Detect which cell encompasses the target text, then output its [X, Y] center coordinate. 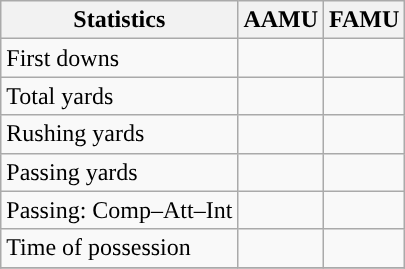
Time of possession [120, 248]
FAMU [364, 20]
First downs [120, 58]
Total yards [120, 96]
Passing yards [120, 172]
Statistics [120, 20]
AAMU [281, 20]
Rushing yards [120, 134]
Passing: Comp–Att–Int [120, 210]
